Pinpoint the cell where the given text exists, returning its [X, Y] midpoint coordinate. 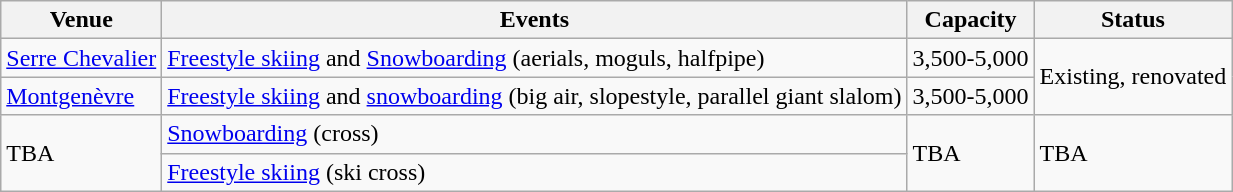
Status [1133, 20]
Serre Chevalier [82, 58]
Freestyle skiing and snowboarding (big air, slopestyle, parallel giant slalom) [534, 96]
Freestyle skiing (ski cross) [534, 172]
Capacity [970, 20]
Venue [82, 20]
Events [534, 20]
Snowboarding (cross) [534, 134]
Freestyle skiing and Snowboarding (aerials, moguls, halfpipe) [534, 58]
Existing, renovated [1133, 77]
Montgenèvre [82, 96]
